Detect which cell encompasses the target text, then output its [X, Y] center coordinate. 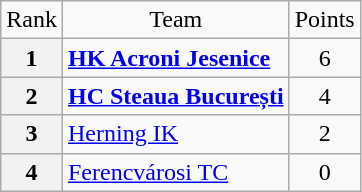
Points [324, 20]
HC Steaua București [176, 96]
6 [324, 58]
3 [32, 134]
Herning IK [176, 134]
1 [32, 58]
Ferencvárosi TC [176, 172]
Rank [32, 20]
0 [324, 172]
Team [176, 20]
HK Acroni Jesenice [176, 58]
